Determine the (X, Y) coordinate at the center of the cell enclosing the given text.  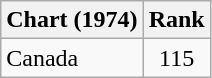
Rank (176, 20)
Canada (72, 58)
115 (176, 58)
Chart (1974) (72, 20)
